Detect which cell encompasses the target text, then output its [x, y] center coordinate. 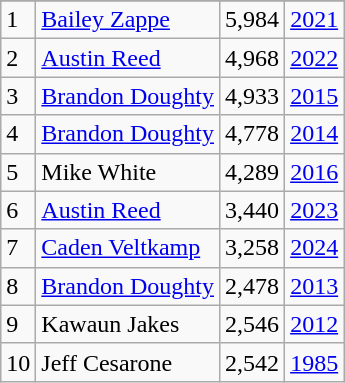
3,440 [252, 210]
2016 [314, 172]
6 [18, 210]
7 [18, 248]
8 [18, 286]
4 [18, 134]
2015 [314, 96]
2013 [314, 286]
2,546 [252, 324]
Bailey Zappe [128, 20]
5 [18, 172]
2014 [314, 134]
4,968 [252, 58]
2021 [314, 20]
9 [18, 324]
1 [18, 20]
3,258 [252, 248]
2022 [314, 58]
2 [18, 58]
1985 [314, 362]
2024 [314, 248]
5,984 [252, 20]
2012 [314, 324]
4,289 [252, 172]
Kawaun Jakes [128, 324]
3 [18, 96]
2,478 [252, 286]
Jeff Cesarone [128, 362]
2,542 [252, 362]
10 [18, 362]
Caden Veltkamp [128, 248]
Mike White [128, 172]
4,778 [252, 134]
2023 [314, 210]
4,933 [252, 96]
